Find where the given text appears and provide that cell's center as (x, y) coordinate. 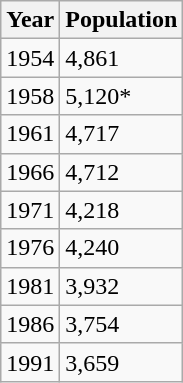
4,218 (122, 210)
4,717 (122, 134)
1961 (30, 134)
1991 (30, 362)
4,712 (122, 172)
1954 (30, 58)
1976 (30, 248)
1966 (30, 172)
1971 (30, 210)
1986 (30, 324)
1981 (30, 286)
Year (30, 20)
1958 (30, 96)
Population (122, 20)
5,120* (122, 96)
3,754 (122, 324)
4,240 (122, 248)
3,659 (122, 362)
3,932 (122, 286)
4,861 (122, 58)
